Detect which cell encompasses the target text, then output its [x, y] center coordinate. 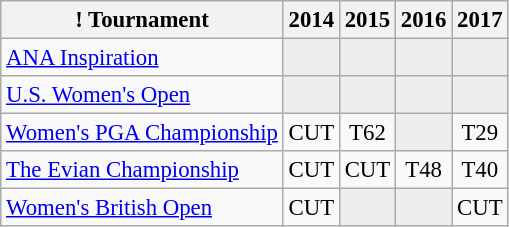
ANA Inspiration [142, 58]
The Evian Championship [142, 170]
T48 [424, 170]
U.S. Women's Open [142, 95]
2014 [311, 20]
T62 [367, 133]
Women's PGA Championship [142, 133]
Women's British Open [142, 208]
2017 [480, 20]
! Tournament [142, 20]
T29 [480, 133]
T40 [480, 170]
2015 [367, 20]
2016 [424, 20]
